Detect which cell encompasses the target text, then output its [X, Y] center coordinate. 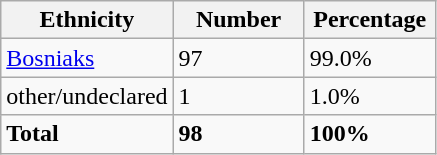
Bosniaks [87, 58]
other/undeclared [87, 96]
1.0% [370, 96]
100% [370, 134]
97 [238, 58]
1 [238, 96]
Number [238, 20]
98 [238, 134]
99.0% [370, 58]
Total [87, 134]
Percentage [370, 20]
Ethnicity [87, 20]
